Extract the (x, y) coordinate from the center of the cell holding the provided text.  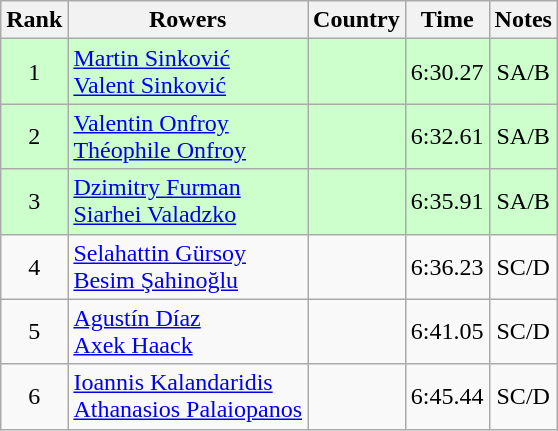
Agustín DíazAxek Haack (188, 332)
Notes (523, 20)
6:41.05 (447, 332)
Valentin OnfroyThéophile Onfroy (188, 136)
Martin SinkovićValent Sinković (188, 72)
Time (447, 20)
Rank (34, 20)
2 (34, 136)
5 (34, 332)
Country (357, 20)
4 (34, 266)
6:30.27 (447, 72)
6:36.23 (447, 266)
Ioannis KalandaridisAthanasios Palaiopanos (188, 396)
Dzimitry FurmanSiarhei Valadzko (188, 202)
3 (34, 202)
Selahattin GürsoyBesim Şahinoğlu (188, 266)
6:32.61 (447, 136)
6:45.44 (447, 396)
6 (34, 396)
1 (34, 72)
Rowers (188, 20)
6:35.91 (447, 202)
